For the text-containing cell, return its midpoint in [x, y] coordinate format. 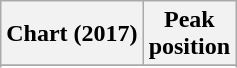
Peak position [189, 34]
Chart (2017) [72, 34]
